Return the (x, y) coordinate for the center point of the cell that contains the specified text.  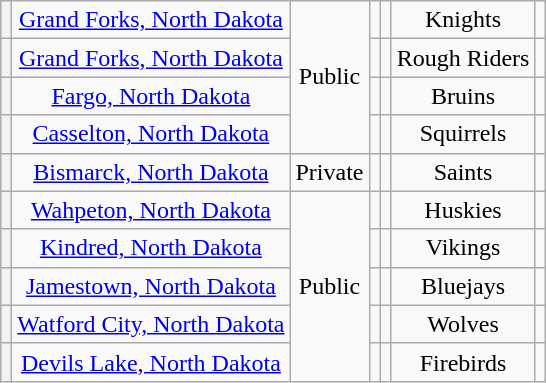
Bluejays (463, 286)
Devils Lake, North Dakota (151, 362)
Wahpeton, North Dakota (151, 210)
Rough Riders (463, 58)
Bismarck, North Dakota (151, 172)
Huskies (463, 210)
Knights (463, 20)
Private (330, 172)
Firebirds (463, 362)
Fargo, North Dakota (151, 96)
Bruins (463, 96)
Kindred, North Dakota (151, 248)
Wolves (463, 324)
Jamestown, North Dakota (151, 286)
Watford City, North Dakota (151, 324)
Squirrels (463, 134)
Vikings (463, 248)
Saints (463, 172)
Casselton, North Dakota (151, 134)
